Detect which cell encompasses the target text, then output its (x, y) center coordinate. 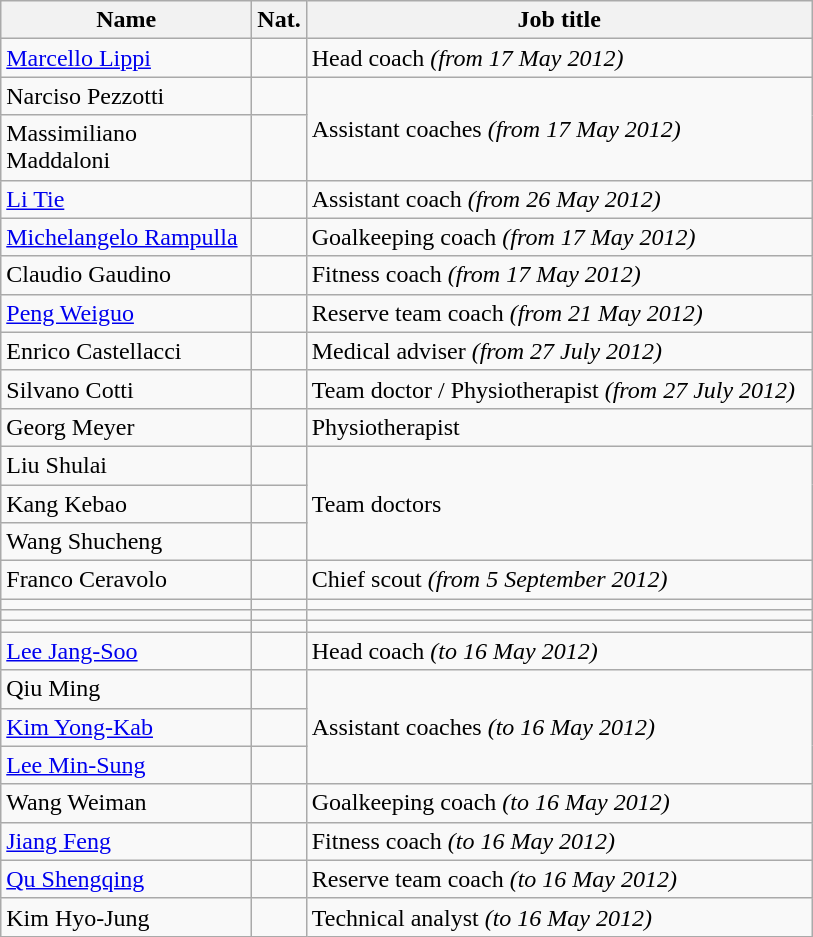
Narciso Pezzotti (126, 96)
Jiang Feng (126, 841)
Georg Meyer (126, 427)
Enrico Castellacci (126, 351)
Technical analyst (to 16 May 2012) (559, 917)
Lee Min-Sung (126, 765)
Fitness coach (to 16 May 2012) (559, 841)
Liu Shulai (126, 465)
Lee Jang-Soo (126, 651)
Assistant coaches (from 17 May 2012) (559, 128)
Kim Hyo-Jung (126, 917)
Chief scout (from 5 September 2012) (559, 580)
Qiu Ming (126, 689)
Claudio Gaudino (126, 275)
Reserve team coach (from 21 May 2012) (559, 313)
Assistant coaches (to 16 May 2012) (559, 727)
Medical adviser (from 27 July 2012) (559, 351)
Qu Shengqing (126, 879)
Massimiliano Maddaloni (126, 148)
Goalkeeping coach (to 16 May 2012) (559, 803)
Kang Kebao (126, 503)
Peng Weiguo (126, 313)
Name (126, 20)
Wang Weiman (126, 803)
Marcello Lippi (126, 58)
Assistant coach (from 26 May 2012) (559, 199)
Michelangelo Rampulla (126, 237)
Head coach (to 16 May 2012) (559, 651)
Nat. (279, 20)
Physiotherapist (559, 427)
Reserve team coach (to 16 May 2012) (559, 879)
Li Tie (126, 199)
Fitness coach (from 17 May 2012) (559, 275)
Goalkeeping coach (from 17 May 2012) (559, 237)
Team doctor / Physiotherapist (from 27 July 2012) (559, 389)
Wang Shucheng (126, 542)
Franco Ceravolo (126, 580)
Job title (559, 20)
Silvano Cotti (126, 389)
Kim Yong-Kab (126, 727)
Team doctors (559, 503)
Head coach (from 17 May 2012) (559, 58)
